Locate the cell with the specified text and output its (X, Y) center coordinate. 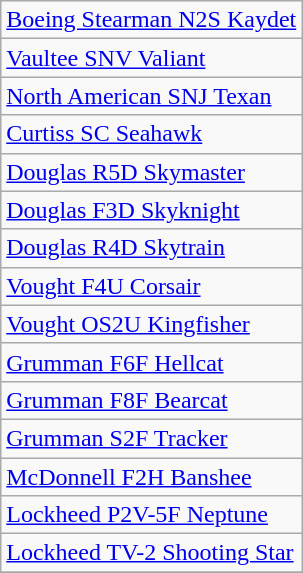
Grumman F6F Hellcat (152, 362)
Boeing Stearman N2S Kaydet (152, 20)
Vought OS2U Kingfisher (152, 324)
Douglas R4D Skytrain (152, 248)
Douglas R5D Skymaster (152, 172)
North American SNJ Texan (152, 96)
McDonnell F2H Banshee (152, 477)
Curtiss SC Seahawk (152, 134)
Lockheed TV-2 Shooting Star (152, 553)
Douglas F3D Skyknight (152, 210)
Lockheed P2V-5F Neptune (152, 515)
Grumman S2F Tracker (152, 438)
Vought F4U Corsair (152, 286)
Grumman F8F Bearcat (152, 400)
Vaultee SNV Valiant (152, 58)
